Locate the cell with the specified text and output its (x, y) center coordinate. 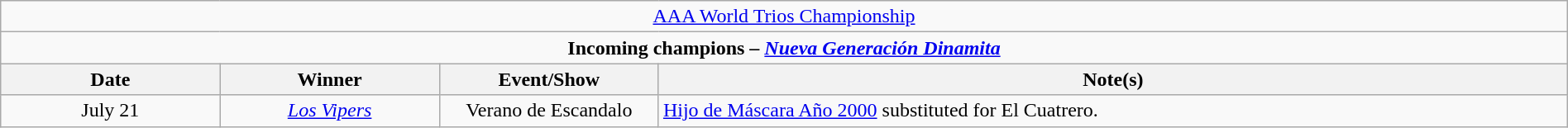
Verano de Escandalo (549, 111)
AAA World Trios Championship (784, 17)
Incoming champions – Nueva Generación Dinamita (784, 48)
Note(s) (1113, 79)
Los Vipers (329, 111)
July 21 (111, 111)
Date (111, 79)
Winner (329, 79)
Event/Show (549, 79)
Hijo de Máscara Año 2000 substituted for El Cuatrero. (1113, 111)
